Extract the [x, y] coordinate from the center of the cell holding the provided text.  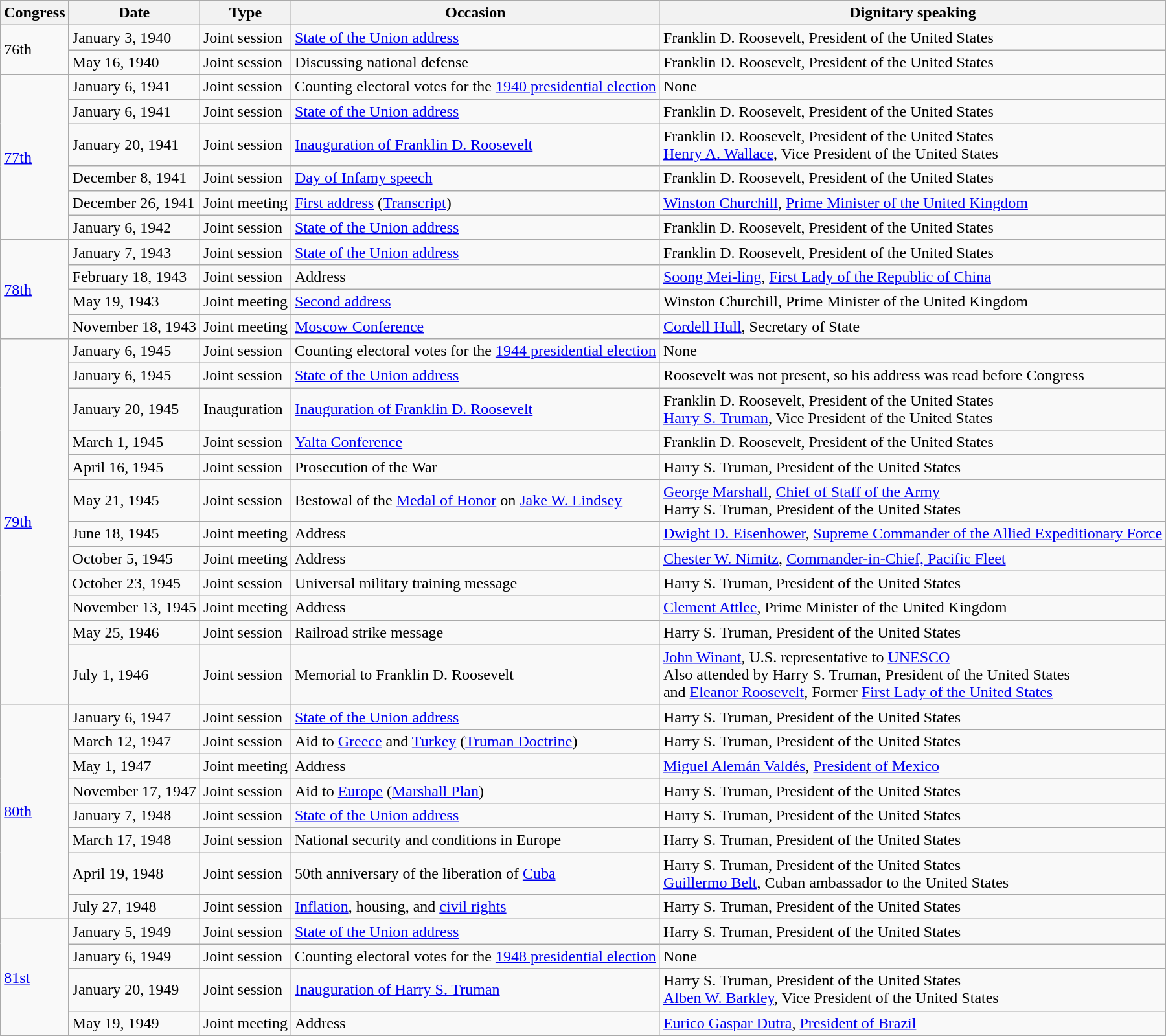
Discussing national defense [475, 62]
January 6, 1942 [134, 227]
January 6, 1949 [134, 956]
May 1, 1947 [134, 766]
May 19, 1943 [134, 301]
Moscow Conference [475, 326]
October 23, 1945 [134, 583]
Yalta Conference [475, 443]
January 7, 1948 [134, 816]
78th [35, 289]
Bestowal of the Medal of Honor on Jake W. Lindsey [475, 500]
Dwight D. Eisenhower, Supreme Commander of the Allied Expeditionary Force [912, 534]
January 7, 1943 [134, 252]
79th [35, 522]
Franklin D. Roosevelt, President of the United StatesHenry A. Wallace, Vice President of the United States [912, 145]
Inflation, housing, and civil rights [475, 907]
April 16, 1945 [134, 467]
Inauguration [245, 409]
80th [35, 812]
May 25, 1946 [134, 632]
Universal military training message [475, 583]
Harry S. Truman, President of the United StatesAlben W. Barkley, Vice President of the United States [912, 990]
Dignitary speaking [912, 13]
Chester W. Nimitz, Commander-in-Chief, Pacific Fleet [912, 558]
May 21, 1945 [134, 500]
May 16, 1940 [134, 62]
March 12, 1947 [134, 741]
January 20, 1949 [134, 990]
Counting electoral votes for the 1944 presidential election [475, 351]
Roosevelt was not present, so his address was read before Congress [912, 376]
March 1, 1945 [134, 443]
July 1, 1946 [134, 674]
Soong Mei-ling, First Lady of the Republic of China [912, 277]
Second address [475, 301]
Type [245, 13]
Date [134, 13]
Congress [35, 13]
November 18, 1943 [134, 326]
76th [35, 50]
Prosecution of the War [475, 467]
January 20, 1941 [134, 145]
Inauguration of Harry S. Truman [475, 990]
Railroad strike message [475, 632]
81st [35, 977]
April 19, 1948 [134, 873]
March 17, 1948 [134, 840]
77th [35, 157]
January 3, 1940 [134, 38]
Day of Infamy speech [475, 178]
Cordell Hull, Secretary of State [912, 326]
Counting electoral votes for the 1948 presidential election [475, 956]
Harry S. Truman, President of the United StatesGuillermo Belt, Cuban ambassador to the United States [912, 873]
January 6, 1947 [134, 717]
50th anniversary of the liberation of Cuba [475, 873]
July 27, 1948 [134, 907]
Eurico Gaspar Dutra, President of Brazil [912, 1023]
December 8, 1941 [134, 178]
January 5, 1949 [134, 932]
First address (Transcript) [475, 203]
Aid to Greece and Turkey (Truman Doctrine) [475, 741]
February 18, 1943 [134, 277]
June 18, 1945 [134, 534]
November 13, 1945 [134, 608]
May 19, 1949 [134, 1023]
Clement Attlee, Prime Minister of the United Kingdom [912, 608]
Counting electoral votes for the 1940 presidential election [475, 87]
Occasion [475, 13]
Aid to Europe (Marshall Plan) [475, 791]
December 26, 1941 [134, 203]
George Marshall, Chief of Staff of the ArmyHarry S. Truman, President of the United States [912, 500]
National security and conditions in Europe [475, 840]
October 5, 1945 [134, 558]
Memorial to Franklin D. Roosevelt [475, 674]
November 17, 1947 [134, 791]
Miguel Alemán Valdés, President of Mexico [912, 766]
Franklin D. Roosevelt, President of the United StatesHarry S. Truman, Vice President of the United States [912, 409]
January 20, 1945 [134, 409]
